From the cell containing the given text, extract its center point as [x, y] coordinate. 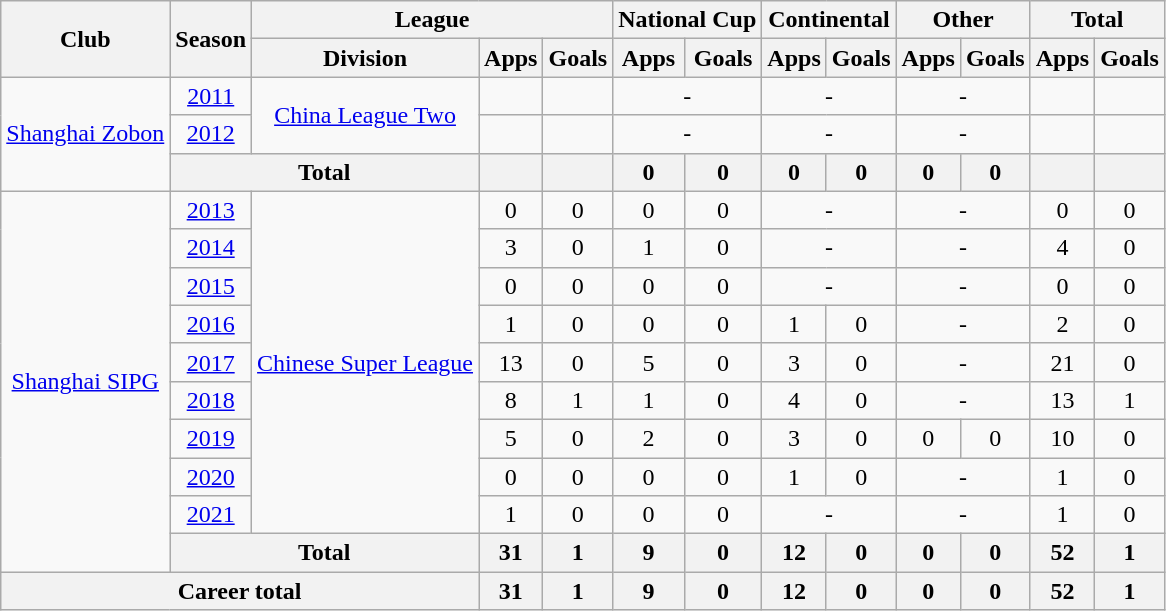
Club [86, 39]
2016 [211, 324]
2020 [211, 477]
8 [511, 400]
Career total [240, 591]
Shanghai SIPG [86, 382]
Continental [829, 20]
2015 [211, 286]
League [432, 20]
2019 [211, 438]
Season [211, 39]
Other [963, 20]
Division [366, 58]
2021 [211, 515]
2017 [211, 362]
Chinese Super League [366, 362]
National Cup [688, 20]
China League Two [366, 115]
10 [1062, 438]
21 [1062, 362]
Shanghai Zobon [86, 134]
2012 [211, 134]
2011 [211, 96]
2018 [211, 400]
2014 [211, 248]
2013 [211, 210]
